Detect which cell encompasses the target text, then output its [X, Y] center coordinate. 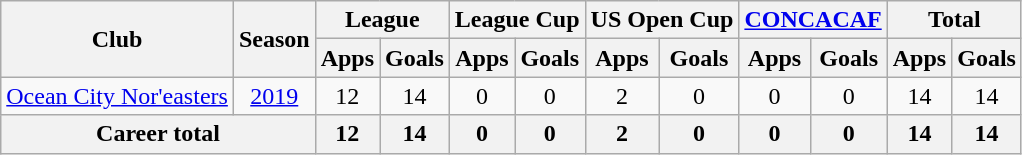
Club [118, 39]
2019 [274, 96]
League [382, 20]
Ocean City Nor'easters [118, 96]
Season [274, 39]
League Cup [517, 20]
CONCACAF [813, 20]
US Open Cup [662, 20]
Total [954, 20]
Career total [158, 134]
